For the text-containing cell, return its midpoint in [x, y] coordinate format. 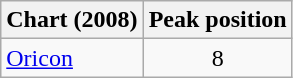
Peak position [218, 20]
Chart (2008) [72, 20]
8 [218, 58]
Oricon [72, 58]
